Return (X, Y) of the center of cell containing provided text 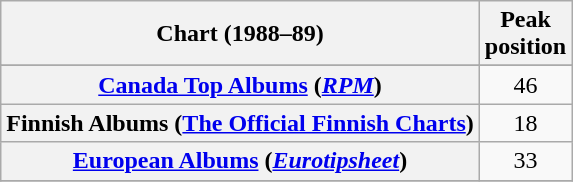
46 (525, 85)
18 (525, 123)
Chart (1988–89) (240, 34)
European Albums (Eurotipsheet) (240, 161)
Peakposition (525, 34)
Finnish Albums (The Official Finnish Charts) (240, 123)
Canada Top Albums (RPM) (240, 85)
33 (525, 161)
